Extract the (x, y) coordinate from the center of the cell holding the provided text.  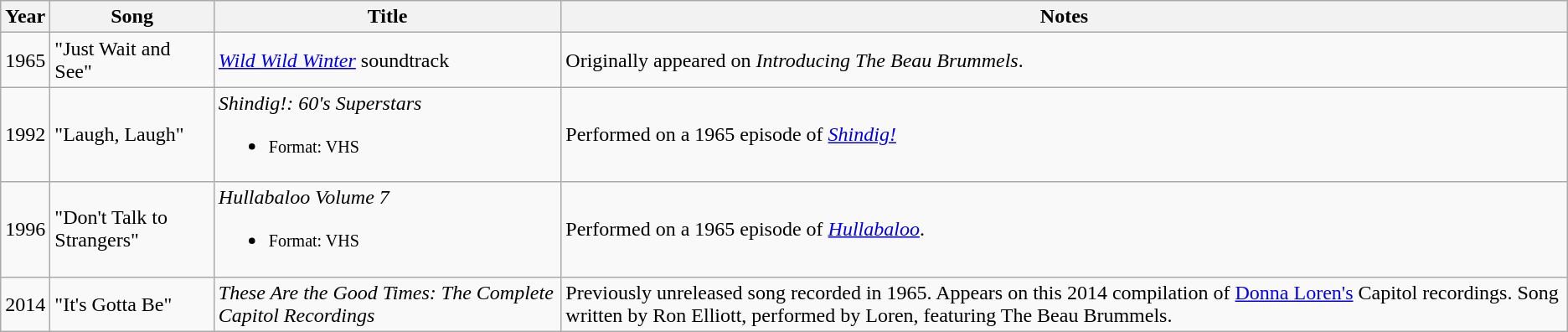
Wild Wild Winter soundtrack (387, 60)
"It's Gotta Be" (132, 303)
"Laugh, Laugh" (132, 134)
Hullabaloo Volume 7Format: VHS (387, 230)
1992 (25, 134)
"Just Wait and See" (132, 60)
Title (387, 17)
Performed on a 1965 episode of Hullabaloo. (1064, 230)
2014 (25, 303)
Song (132, 17)
Originally appeared on Introducing The Beau Brummels. (1064, 60)
1965 (25, 60)
Year (25, 17)
Performed on a 1965 episode of Shindig! (1064, 134)
Notes (1064, 17)
Shindig!: 60's SuperstarsFormat: VHS (387, 134)
"Don't Talk to Strangers" (132, 230)
These Are the Good Times: The Complete Capitol Recordings (387, 303)
1996 (25, 230)
